Pinpoint the cell where the given text exists, returning its [X, Y] midpoint coordinate. 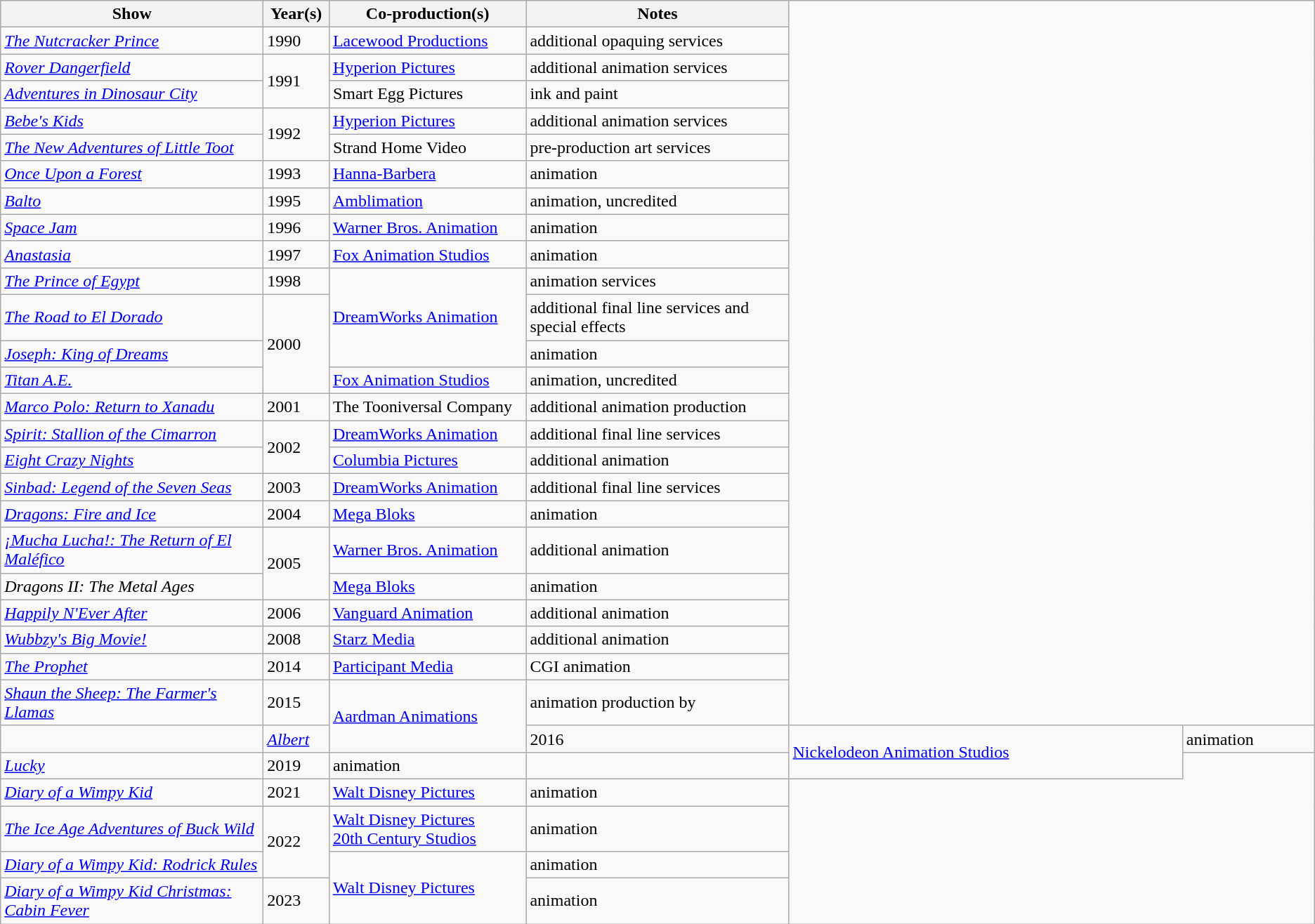
2006 [296, 613]
Co-production(s) [427, 14]
Notes [657, 14]
ink and paint [657, 94]
Lucky [132, 765]
The Prophet [132, 666]
Dragons II: The Metal Ages [132, 586]
2022 [296, 843]
Lacewood Productions [427, 41]
Walt Disney Pictures20th Century Studios [427, 829]
Anastasia [132, 254]
2021 [296, 792]
Eight Crazy Nights [132, 461]
1990 [296, 41]
additional final line services and special effects [657, 317]
Marco Polo: Return to Xanadu [132, 407]
Diary of a Wimpy Kid: Rodrick Rules [132, 865]
animation production by [657, 702]
The Ice Age Adventures of Buck Wild [132, 829]
1991 [296, 81]
Wubbzy's Big Movie! [132, 640]
The Road to El Dorado [132, 317]
1998 [296, 281]
2005 [296, 563]
2003 [296, 487]
2014 [296, 666]
2023 [296, 902]
1992 [296, 134]
Adventures in Dinosaur City [132, 94]
1993 [296, 174]
2000 [296, 344]
Hanna-Barbera [427, 174]
additional animation production [657, 407]
CGI animation [657, 666]
Show [132, 14]
Space Jam [132, 227]
2016 [657, 739]
Spirit: Stallion of the Cimarron [132, 434]
Joseph: King of Dreams [132, 353]
Sinbad: Legend of the Seven Seas [132, 487]
The New Adventures of Little Toot [132, 147]
2019 [296, 765]
Shaun the Sheep: The Farmer's Llamas [132, 702]
The Tooniversal Company [427, 407]
Balto [132, 201]
1996 [296, 227]
Happily N'Ever After [132, 613]
2002 [296, 447]
Year(s) [296, 14]
2001 [296, 407]
additional opaquing services [657, 41]
Strand Home Video [427, 147]
Once Upon a Forest [132, 174]
Vanguard Animation [427, 613]
1997 [296, 254]
2015 [296, 702]
Titan A.E. [132, 381]
The Prince of Egypt [132, 281]
Participant Media [427, 666]
Columbia Pictures [427, 461]
Diary of a Wimpy Kid Christmas: Cabin Fever [132, 902]
Smart Egg Pictures [427, 94]
Nickelodeon Animation Studios [986, 752]
Dragons: Fire and Ice [132, 514]
Diary of a Wimpy Kid [132, 792]
Bebe's Kids [132, 121]
Rover Dangerfield [132, 67]
The Nutcracker Prince [132, 41]
Aardman Animations [427, 716]
pre-production art services [657, 147]
1995 [296, 201]
2004 [296, 514]
animation services [657, 281]
Starz Media [427, 640]
¡Mucha Lucha!: The Return of El Maléfico [132, 550]
Albert [296, 739]
2008 [296, 640]
Amblimation [427, 201]
